Locate the cell with the specified text and output its (x, y) center coordinate. 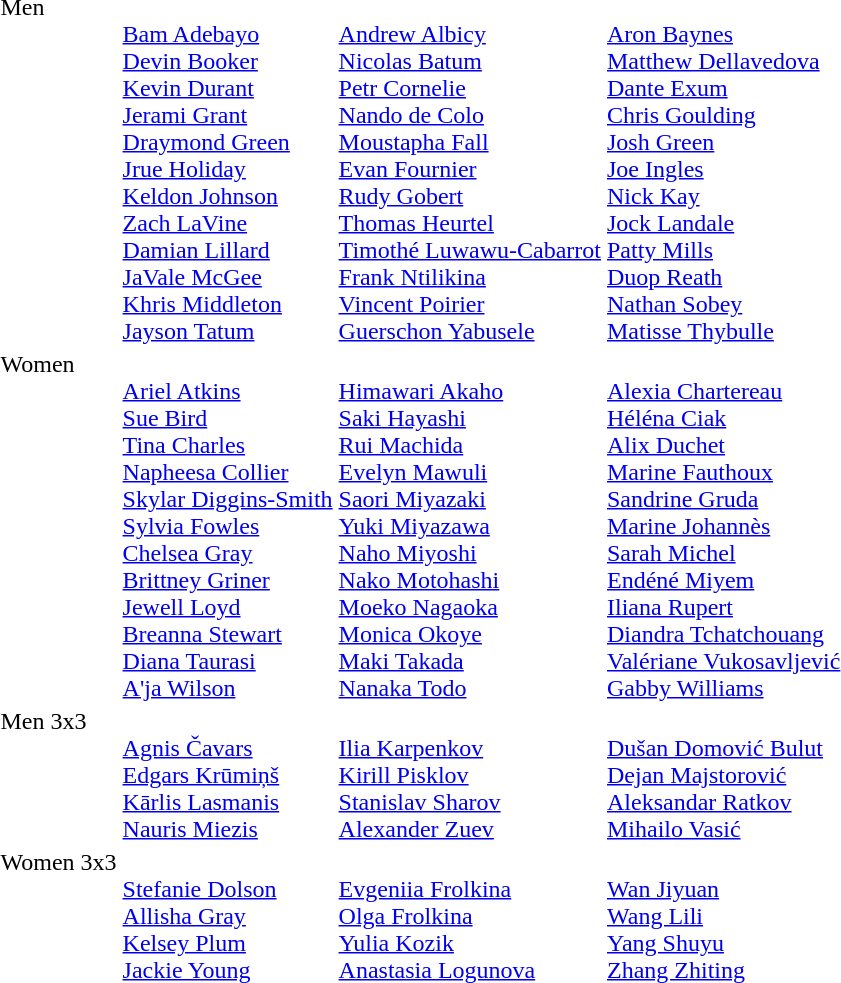
Agnis ČavarsEdgars KrūmiņšKārlis LasmanisNauris Miezis (228, 775)
Ilia KarpenkovKirill PisklovStanislav SharovAlexander Zuev (470, 775)
Dušan Domović BulutDejan MajstorovićAleksandar RatkovMihailo Vasić (723, 775)
